Provide the (x, y) coordinate of the cell's center where the given text is located.  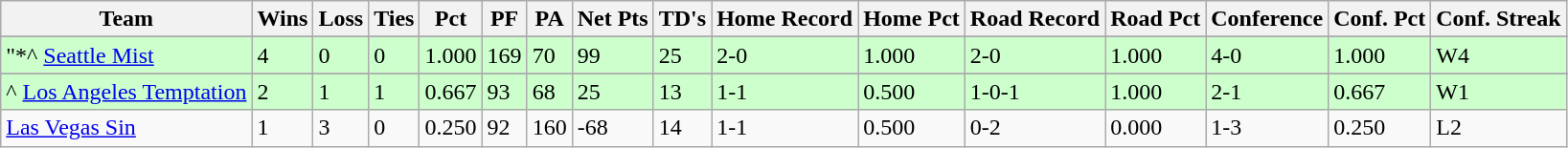
93 (504, 92)
Conf. Streak (1498, 19)
99 (613, 55)
TD's (682, 19)
1-3 (1267, 128)
Pct (450, 19)
1-0-1 (1034, 92)
W1 (1498, 92)
Net Pts (613, 19)
Ties (395, 19)
Road Pct (1155, 19)
-68 (613, 128)
W4 (1498, 55)
92 (504, 128)
^ Los Angeles Temptation (126, 92)
Home Record (785, 19)
Home Pct (912, 19)
0-2 (1034, 128)
Loss (341, 19)
160 (550, 128)
L2 (1498, 128)
2-1 (1267, 92)
4-0 (1267, 55)
2 (283, 92)
13 (682, 92)
68 (550, 92)
Wins (283, 19)
4 (283, 55)
Road Record (1034, 19)
Conf. Pct (1379, 19)
Conference (1267, 19)
0.000 (1155, 128)
PF (504, 19)
Team (126, 19)
"*^ Seattle Mist (126, 55)
14 (682, 128)
169 (504, 55)
PA (550, 19)
70 (550, 55)
3 (341, 128)
Las Vegas Sin (126, 128)
